Search for the cell housing the specified text and yield its (X, Y) center coordinate. 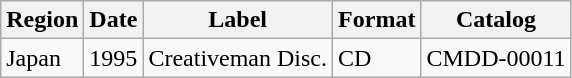
Date (114, 20)
1995 (114, 58)
Label (238, 20)
Creativeman Disc. (238, 58)
Japan (42, 58)
CMDD-00011 (496, 58)
Format (377, 20)
CD (377, 58)
Region (42, 20)
Catalog (496, 20)
